For the text-containing cell, return its midpoint in (x, y) coordinate format. 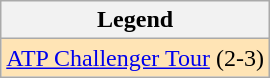
Legend (136, 20)
ATP Challenger Tour (2-3) (136, 58)
